Pinpoint the cell where the given text exists, returning its (X, Y) midpoint coordinate. 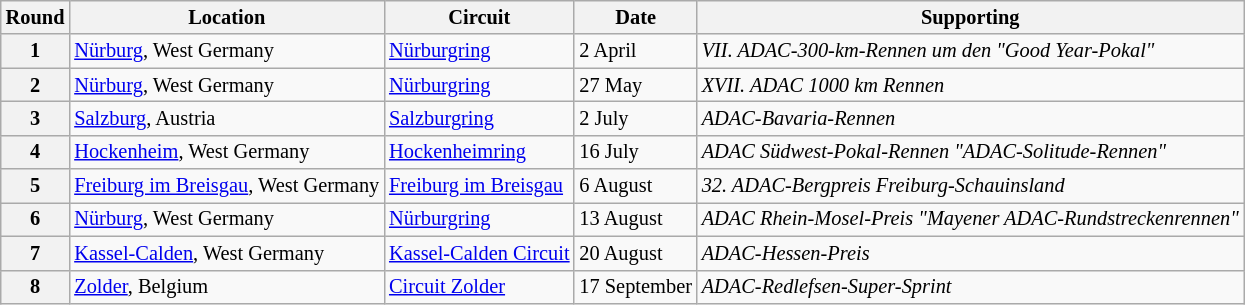
Hockenheimring (479, 152)
16 July (635, 152)
8 (36, 287)
VII. ADAC-300-km-Rennen um den "Good Year-Pokal" (970, 51)
4 (36, 152)
Freiburg im Breisgau, West Germany (226, 186)
Hockenheim, West Germany (226, 152)
32. ADAC-Bergpreis Freiburg-Schauinsland (970, 186)
Freiburg im Breisgau (479, 186)
ADAC-Bavaria-Rennen (970, 118)
3 (36, 118)
20 August (635, 253)
XVII. ADAC 1000 km Rennen (970, 85)
2 (36, 85)
Date (635, 17)
2 April (635, 51)
2 July (635, 118)
Zolder, Belgium (226, 287)
6 August (635, 186)
ADAC-Hessen-Preis (970, 253)
ADAC Südwest-Pokal-Rennen "ADAC-Solitude-Rennen" (970, 152)
ADAC Rhein-Mosel-Preis "Mayener ADAC-Rundstreckenrennen" (970, 219)
27 May (635, 85)
17 September (635, 287)
Location (226, 17)
Salzburg, Austria (226, 118)
7 (36, 253)
Kassel-Calden, West Germany (226, 253)
Round (36, 17)
Circuit (479, 17)
Salzburgring (479, 118)
Circuit Zolder (479, 287)
6 (36, 219)
ADAC-Redlefsen-Super-Sprint (970, 287)
Supporting (970, 17)
1 (36, 51)
13 August (635, 219)
5 (36, 186)
Kassel-Calden Circuit (479, 253)
